Find where the given text appears and provide that cell's center as [x, y] coordinate. 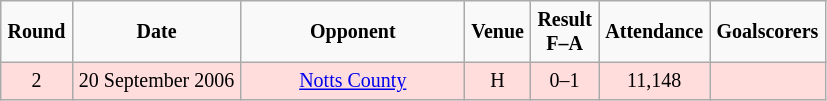
Attendance [654, 32]
Venue [498, 32]
H [498, 82]
Notts County [353, 82]
Date [156, 32]
11,148 [654, 82]
2 [36, 82]
Goalscorers [768, 32]
0–1 [565, 82]
ResultF–A [565, 32]
20 September 2006 [156, 82]
Opponent [353, 32]
Round [36, 32]
